From the cell containing the given text, extract its center point as [x, y] coordinate. 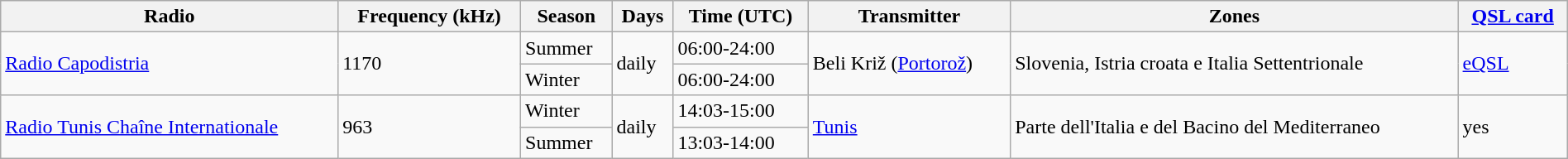
yes [1513, 127]
eQSL [1513, 64]
Season [567, 17]
Beli Križ (Portorož) [909, 64]
Radio [170, 17]
Radio Capodistria [170, 64]
Slovenia, Istria croata e Italia Settentrionale [1234, 64]
13:03-14:00 [741, 142]
14:03-15:00 [741, 111]
Time (UTC) [741, 17]
Transmitter [909, 17]
Parte dell'Italia e del Bacino del Mediterraneo [1234, 127]
QSL card [1513, 17]
963 [430, 127]
Days [643, 17]
1170 [430, 64]
Tunis [909, 127]
Radio Tunis Chaîne Internationale [170, 127]
Frequency (kHz) [430, 17]
Zones [1234, 17]
